From the cell containing the given text, extract its center point as (x, y) coordinate. 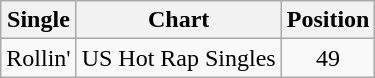
49 (328, 58)
Position (328, 20)
Single (38, 20)
US Hot Rap Singles (178, 58)
Chart (178, 20)
Rollin' (38, 58)
